Scan for the cell matching the given text and deliver its [X, Y] coordinate at center. 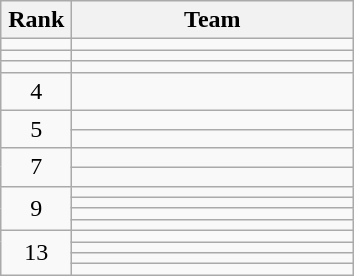
Rank [36, 20]
13 [36, 252]
4 [36, 91]
5 [36, 129]
7 [36, 167]
9 [36, 208]
Team [212, 20]
